For the text-containing cell, return its midpoint in (x, y) coordinate format. 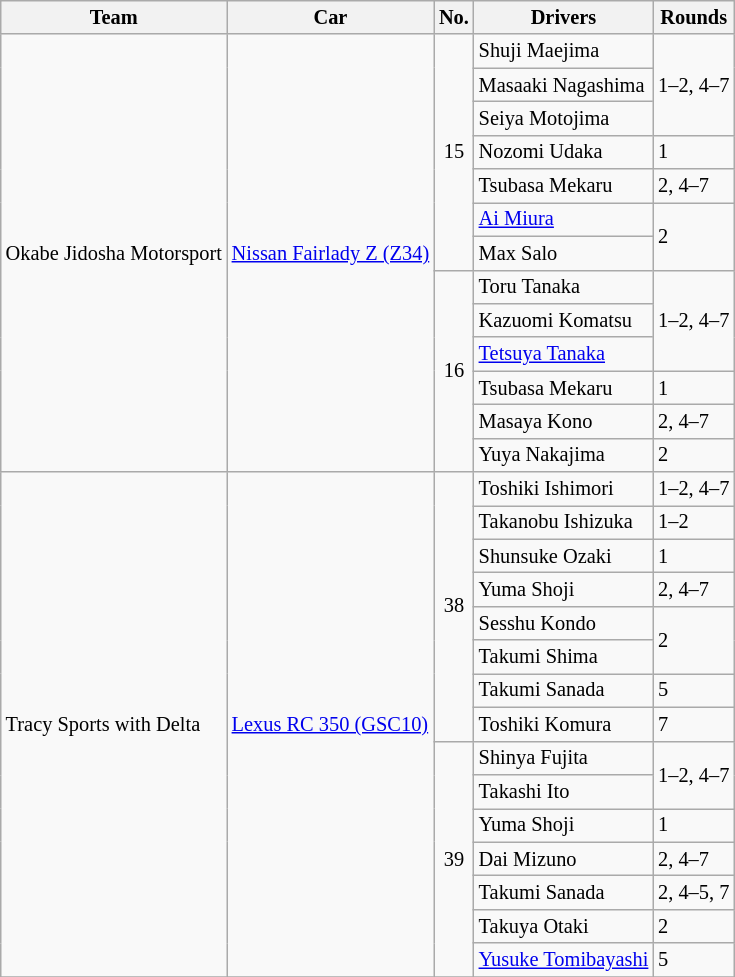
Masaya Kono (564, 421)
Toru Tanaka (564, 287)
Shinya Fujita (564, 758)
2, 4–5, 7 (694, 892)
Yuya Nakajima (564, 455)
15 (454, 152)
Shuji Maejima (564, 51)
Kazuomi Komatsu (564, 320)
16 (454, 371)
Masaaki Nagashima (564, 85)
Max Salo (564, 253)
Nozomi Udaka (564, 152)
Rounds (694, 17)
Takashi Ito (564, 791)
Seiya Motojima (564, 118)
Ai Miura (564, 219)
Sesshu Kondo (564, 623)
Takuya Otaki (564, 926)
38 (454, 606)
Shunsuke Ozaki (564, 556)
7 (694, 724)
Nissan Fairlady Z (Z34) (330, 253)
Okabe Jidosha Motorsport (114, 253)
Team (114, 17)
Tetsuya Tanaka (564, 354)
Toshiki Ishimori (564, 489)
1–2 (694, 522)
Toshiki Komura (564, 724)
Dai Mizuno (564, 859)
Drivers (564, 17)
39 (454, 859)
Yusuke Tomibayashi (564, 960)
Lexus RC 350 (GSC10) (330, 724)
No. (454, 17)
Takumi Shima (564, 657)
Car (330, 17)
Takanobu Ishizuka (564, 522)
Tracy Sports with Delta (114, 724)
